Pinpoint the cell where the given text exists, returning its (X, Y) midpoint coordinate. 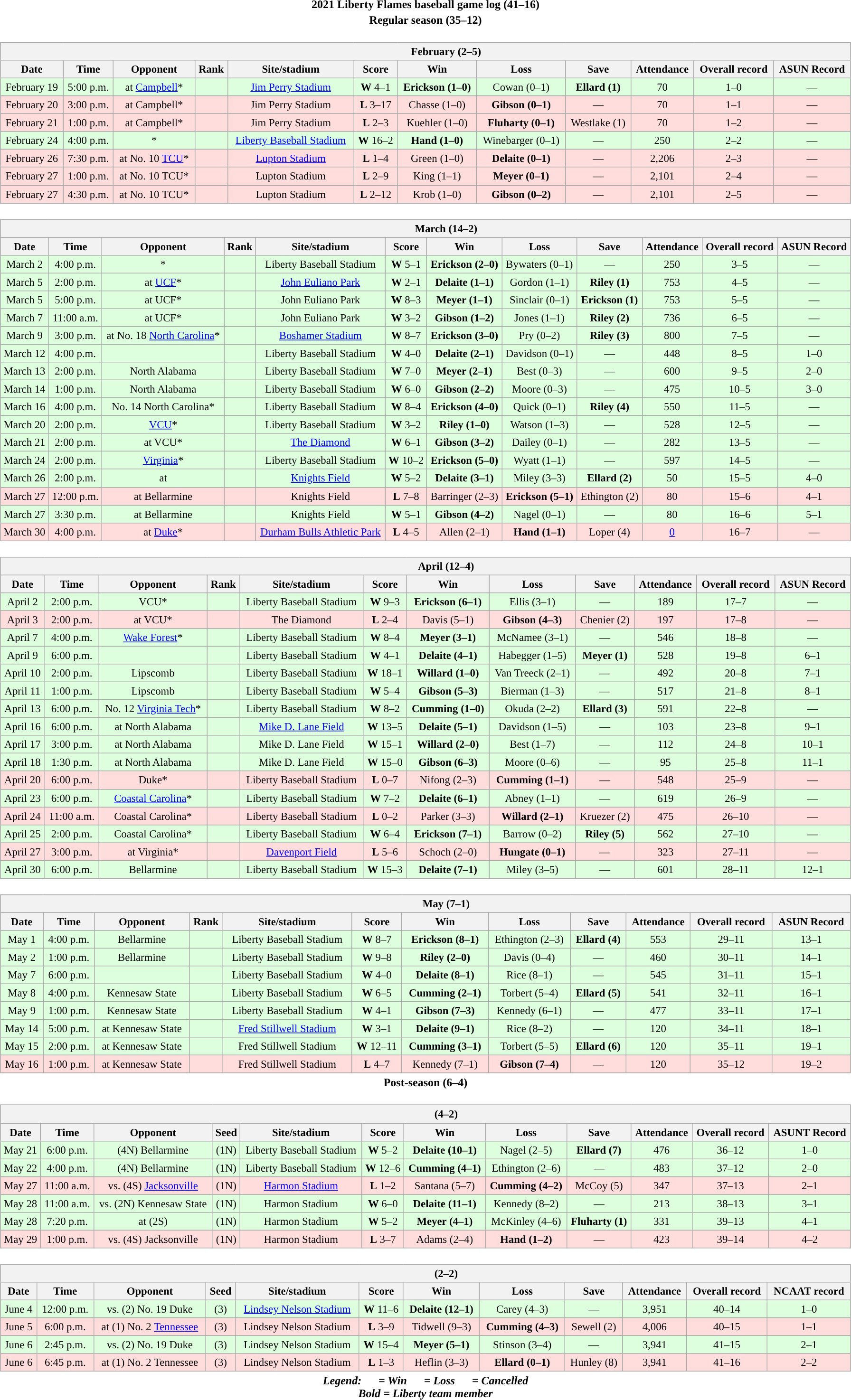
Willard (2–1) (533, 816)
22–8 (736, 709)
25–9 (736, 780)
(4–2) (425, 1114)
March 14 (25, 389)
2–4 (734, 176)
April (12–4) (425, 566)
Ellard (7) (599, 1150)
3–1 (810, 1203)
7–1 (813, 673)
Davidson (0–1) (539, 353)
41–16 (727, 1362)
13–1 (811, 940)
Cumming (2–1) (445, 993)
April 16 (23, 727)
Erickson (8–1) (445, 940)
3,951 (654, 1309)
L 2–9 (376, 176)
Best (1–7) (533, 744)
15–1 (811, 975)
W 16–2 (376, 141)
Erickson (6–1) (448, 601)
Kruezer (2) (605, 816)
at (2S) (153, 1221)
McKinley (4–6) (526, 1221)
37–12 (730, 1168)
Sinclair (0–1) (539, 300)
800 (672, 336)
600 (672, 371)
34–11 (731, 1029)
37–13 (730, 1185)
448 (672, 353)
189 (666, 601)
16–6 (740, 514)
33–11 (731, 1011)
Duke* (153, 780)
Meyer (1–1) (464, 300)
May 7 (22, 975)
Quick (0–1) (539, 407)
Delaite (5–1) (448, 727)
Davis (0–4) (529, 957)
McCoy (5) (599, 1185)
2–5 (734, 194)
at Virginia* (153, 852)
Chenier (2) (605, 620)
11–1 (813, 762)
L 1–3 (381, 1362)
Allen (2–1) (464, 532)
27–10 (736, 834)
Ellard (1) (598, 87)
April 17 (23, 744)
Cowan (0–1) (521, 87)
May 14 (22, 1029)
W 15–4 (381, 1345)
4:30 p.m. (88, 194)
W 11–6 (381, 1309)
W 8–2 (385, 709)
Boshamer Stadium (320, 336)
562 (666, 834)
Heflin (3–3) (441, 1362)
6:45 p.m. (65, 1362)
W 5–4 (385, 691)
Habegger (1–5) (533, 655)
April 2 (23, 601)
April 13 (23, 709)
3–5 (740, 264)
9–1 (813, 727)
Rice (8–1) (529, 975)
W 10–2 (406, 460)
April 30 (23, 869)
95 (666, 762)
Meyer (3–1) (448, 638)
Davenport Field (301, 852)
March 13 (25, 371)
at Duke* (163, 532)
May 16 (22, 1064)
10–5 (740, 389)
W 12–11 (377, 1046)
Delaite (8–1) (445, 975)
Cumming (3–1) (445, 1046)
Ellard (0–1) (522, 1362)
21–8 (736, 691)
Riley (5) (605, 834)
13–5 (740, 442)
Gordon (1–1) (539, 282)
4–5 (740, 282)
February (2–5) (425, 51)
March 21 (25, 442)
Erickson (3–0) (464, 336)
7–5 (740, 336)
Ellard (6) (598, 1046)
517 (666, 691)
Gibson (4–3) (533, 620)
Nagel (0–1) (539, 514)
26–10 (736, 816)
Barringer (2–3) (464, 496)
14–1 (811, 957)
548 (666, 780)
June 5 (19, 1327)
February 21 (32, 123)
Erickson (1–0) (437, 87)
Erickson (4–0) (464, 407)
Gibson (0–2) (521, 194)
April 27 (23, 852)
March 2 (25, 264)
32–11 (731, 993)
Meyer (0–1) (521, 176)
March 9 (25, 336)
Cumming (4–2) (526, 1185)
7:30 p.m. (88, 159)
W 15–3 (385, 869)
L 0–2 (385, 816)
Best (0–3) (539, 371)
Miley (3–5) (533, 869)
L 3–7 (383, 1239)
40–15 (727, 1327)
553 (658, 940)
Hand (1–1) (539, 532)
ASUNT Record (810, 1132)
April 23 (23, 798)
L 4–5 (406, 532)
May 21 (21, 1150)
3–0 (814, 389)
4–2 (810, 1239)
Ethington (2–6) (526, 1168)
Meyer (5–1) (441, 1345)
Gibson (0–1) (521, 105)
L 3–17 (376, 105)
Delaite (9–1) (445, 1029)
Delaite (6–1) (448, 798)
Barrow (0–2) (533, 834)
Rice (8–2) (529, 1029)
W 9–8 (377, 957)
1–2 (734, 123)
477 (658, 1011)
213 (662, 1203)
Riley (3) (610, 336)
Riley (2) (610, 318)
17–8 (736, 620)
25–8 (736, 762)
Moore (0–6) (533, 762)
6–1 (813, 655)
April 7 (23, 638)
Erickson (2–0) (464, 264)
591 (666, 709)
8–5 (740, 353)
16–7 (740, 532)
Ethington (2) (610, 496)
4,006 (654, 1327)
Hand (1–0) (437, 141)
Virginia* (163, 460)
Pry (0–2) (539, 336)
Torbert (5–5) (529, 1046)
Van Treeck (2–1) (533, 673)
597 (672, 460)
Wake Forest* (153, 638)
at No. 18 North Carolina* (163, 336)
Erickson (1) (610, 300)
Kennedy (7–1) (445, 1064)
197 (666, 620)
40–14 (727, 1309)
April 10 (23, 673)
L 0–7 (385, 780)
0 (672, 532)
Nagel (2–5) (526, 1150)
W 15–1 (385, 744)
Carey (4–3) (522, 1309)
38–13 (730, 1203)
26–9 (736, 798)
2,206 (662, 159)
Cumming (1–0) (448, 709)
L 2–3 (376, 123)
41–15 (727, 1345)
February 19 (32, 87)
282 (672, 442)
Ellard (3) (605, 709)
Stinson (3–4) (522, 1345)
Riley (4) (610, 407)
No. 14 North Carolina* (163, 407)
Nifong (2–3) (448, 780)
27–11 (736, 852)
17–7 (736, 601)
29–11 (731, 940)
Davis (5–1) (448, 620)
W 7–2 (385, 798)
Meyer (2–1) (464, 371)
Davidson (1–5) (533, 727)
Ellard (2) (610, 478)
W 6–1 (406, 442)
Gibson (4–2) (464, 514)
1:30 p.m. (72, 762)
28–11 (736, 869)
Moore (0–3) (539, 389)
Gibson (7–3) (445, 1011)
May 8 (22, 993)
39–13 (730, 1221)
L 7–8 (406, 496)
Bywaters (0–1) (539, 264)
Tidwell (9–3) (441, 1327)
Erickson (7–1) (448, 834)
Fluharty (1) (599, 1221)
12–5 (740, 425)
Cumming (1–1) (533, 780)
Delaite (4–1) (448, 655)
Delaite (10–1) (444, 1150)
L 4–7 (377, 1064)
Ellis (3–1) (533, 601)
Krob (1–0) (437, 194)
March 16 (25, 407)
Chasse (1–0) (437, 105)
L 2–4 (385, 620)
Erickson (5–0) (464, 460)
483 (662, 1168)
W 3–1 (377, 1029)
Kennedy (8–2) (526, 1203)
6–5 (740, 318)
Loper (4) (610, 532)
Delaite (1–1) (464, 282)
541 (658, 993)
35–12 (731, 1064)
2–3 (734, 159)
W 15–0 (385, 762)
Willard (2–0) (448, 744)
Schoch (2–0) (448, 852)
NCAAT record (809, 1291)
492 (666, 673)
W 8–3 (406, 300)
Watson (1–3) (539, 425)
39–14 (730, 1239)
February 24 (32, 141)
February 26 (32, 159)
Cumming (4–1) (444, 1168)
Ellard (4) (598, 940)
April 9 (23, 655)
Delaite (0–1) (521, 159)
April 25 (23, 834)
May 29 (21, 1239)
19–1 (811, 1046)
Dailey (0–1) (539, 442)
L 3–9 (381, 1327)
Winebarger (0–1) (521, 141)
No. 12 Virginia Tech* (153, 709)
W 2–1 (406, 282)
L 1–2 (383, 1185)
Erickson (5–1) (539, 496)
Riley (1–0) (464, 425)
Delaite (11–1) (444, 1203)
19–2 (811, 1064)
Ethington (2–3) (529, 940)
Gibson (7–4) (529, 1064)
323 (666, 852)
King (1–1) (437, 176)
Abney (1–1) (533, 798)
March 20 (25, 425)
March 24 (25, 460)
W 18–1 (385, 673)
12–1 (813, 869)
546 (666, 638)
Ellard (5) (598, 993)
May 1 (22, 940)
331 (662, 1221)
Westlake (1) (598, 123)
Riley (2–0) (445, 957)
Meyer (4–1) (444, 1221)
31–11 (731, 975)
736 (672, 318)
February 20 (32, 105)
W 6–4 (385, 834)
Okuda (2–2) (533, 709)
W 7–0 (406, 371)
20–8 (736, 673)
Hand (1–2) (526, 1239)
16–1 (811, 993)
March 12 (25, 353)
3:30 p.m. (75, 514)
17–1 (811, 1011)
15–5 (740, 478)
Parker (3–3) (448, 816)
May (7–1) (425, 903)
Delaite (12–1) (441, 1309)
Santana (5–7) (444, 1185)
Kennedy (6–1) (529, 1011)
460 (658, 957)
March 7 (25, 318)
April 11 (23, 691)
619 (666, 798)
April 24 (23, 816)
2:45 p.m. (65, 1345)
14–5 (740, 460)
Meyer (1) (605, 655)
Gibson (2–2) (464, 389)
550 (672, 407)
19–8 (736, 655)
Adams (2–4) (444, 1239)
7:20 p.m. (67, 1221)
Gibson (3–2) (464, 442)
Miley (3–3) (539, 478)
545 (658, 975)
50 (672, 478)
April 3 (23, 620)
Fluharty (0–1) (521, 123)
Hunley (8) (594, 1362)
W 9–3 (385, 601)
36–12 (730, 1150)
vs. (2N) Kennesaw State (153, 1203)
23–8 (736, 727)
Sewell (2) (594, 1327)
112 (666, 744)
Torbert (5–4) (529, 993)
5–1 (814, 514)
30–11 (731, 957)
Durham Bulls Athletic Park (320, 532)
May 27 (21, 1185)
May 15 (22, 1046)
at (163, 478)
5–5 (740, 300)
Gibson (1–2) (464, 318)
Hungate (0–1) (533, 852)
Wyatt (1–1) (539, 460)
Kuehler (1–0) (437, 123)
Riley (1) (610, 282)
Delaite (7–1) (448, 869)
103 (666, 727)
Bierman (1–3) (533, 691)
9–5 (740, 371)
May 9 (22, 1011)
18–1 (811, 1029)
4–0 (814, 478)
(2–2) (425, 1273)
423 (662, 1239)
L 1–4 (376, 159)
Gibson (6–3) (448, 762)
March (14–2) (425, 228)
April 20 (23, 780)
McNamee (3–1) (533, 638)
W 13–5 (385, 727)
L 5–6 (385, 852)
15–6 (740, 496)
W 6–5 (377, 993)
Delaite (2–1) (464, 353)
10–1 (813, 744)
March 26 (25, 478)
June 4 (19, 1309)
476 (662, 1150)
Cumming (4–3) (522, 1327)
347 (662, 1185)
601 (666, 869)
Jones (1–1) (539, 318)
24–8 (736, 744)
Delaite (3–1) (464, 478)
35–11 (731, 1046)
18–8 (736, 638)
11–5 (740, 407)
W 12–6 (383, 1168)
Green (1–0) (437, 159)
8–1 (813, 691)
L 2–12 (376, 194)
April 18 (23, 762)
Gibson (5–3) (448, 691)
March 30 (25, 532)
May 22 (21, 1168)
Willard (1–0) (448, 673)
May 2 (22, 957)
